Detect which cell encompasses the target text, then output its (X, Y) center coordinate. 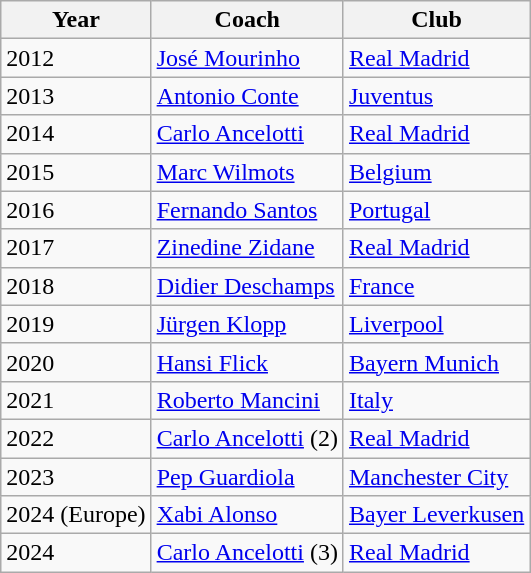
Coach (247, 20)
Didier Deschamps (247, 286)
2020 (76, 362)
2018 (76, 286)
2017 (76, 248)
Carlo Ancelotti (247, 134)
Pep Guardiola (247, 477)
Hansi Flick (247, 362)
Jürgen Klopp (247, 324)
2014 (76, 134)
José Mourinho (247, 58)
Bayern Munich (436, 362)
2023 (76, 477)
Liverpool (436, 324)
France (436, 286)
Roberto Mancini (247, 400)
2012 (76, 58)
2021 (76, 400)
Carlo Ancelotti (2) (247, 438)
Bayer Leverkusen (436, 515)
Antonio Conte (247, 96)
2022 (76, 438)
Marc Wilmots (247, 172)
2016 (76, 210)
Fernando Santos (247, 210)
Carlo Ancelotti (3) (247, 553)
Juventus (436, 96)
Belgium (436, 172)
Year (76, 20)
Club (436, 20)
2013 (76, 96)
2015 (76, 172)
Xabi Alonso (247, 515)
2024 (76, 553)
Italy (436, 400)
2024 (Europe) (76, 515)
Portugal (436, 210)
Manchester City (436, 477)
2019 (76, 324)
Zinedine Zidane (247, 248)
